Locate the cell with the specified text and output its [x, y] center coordinate. 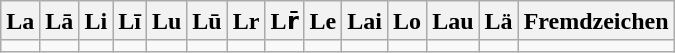
Lī [130, 21]
Lā [60, 21]
Lr [246, 21]
Lu [166, 21]
Li [96, 21]
Lū [207, 21]
Lo [408, 21]
La [20, 21]
Lr̄ [284, 21]
Lä [498, 21]
Lai [365, 21]
Lau [453, 21]
Le [323, 21]
Fremdzeichen [596, 21]
